Locate the cell with the specified text and output its (x, y) center coordinate. 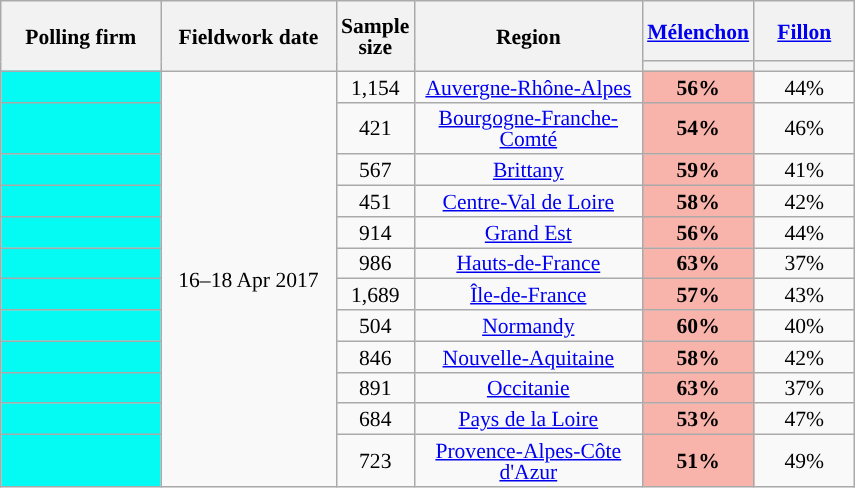
421 (375, 128)
567 (375, 170)
Normandy (528, 326)
57% (698, 294)
723 (375, 461)
54% (698, 128)
684 (375, 420)
60% (698, 326)
Hauts-de-France (528, 264)
Auvergne-Rhône-Alpes (528, 86)
53% (698, 420)
Occitanie (528, 388)
Region (528, 36)
Centre-Val de Loire (528, 202)
Pays de la Loire (528, 420)
Fillon (804, 31)
49% (804, 461)
41% (804, 170)
43% (804, 294)
Provence-Alpes-Côte d'Azur (528, 461)
451 (375, 202)
846 (375, 356)
16–18 Apr 2017 (248, 279)
Mélenchon (698, 31)
986 (375, 264)
504 (375, 326)
Grand Est (528, 232)
47% (804, 420)
891 (375, 388)
Île-de-France (528, 294)
51% (698, 461)
Polling firm (81, 36)
Fieldwork date (248, 36)
914 (375, 232)
Bourgogne-Franche-Comté (528, 128)
Samplesize (375, 36)
40% (804, 326)
1,689 (375, 294)
Nouvelle-Aquitaine (528, 356)
46% (804, 128)
Brittany (528, 170)
59% (698, 170)
1,154 (375, 86)
